Return (x, y) of the center of cell containing provided text 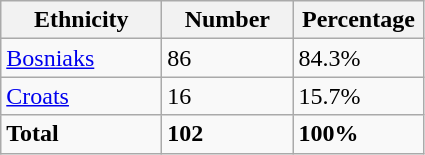
Bosniaks (82, 58)
Total (82, 134)
86 (228, 58)
Number (228, 20)
84.3% (358, 58)
Percentage (358, 20)
Croats (82, 96)
102 (228, 134)
100% (358, 134)
16 (228, 96)
15.7% (358, 96)
Ethnicity (82, 20)
